Return the (X, Y) coordinate for the center point of the cell that contains the specified text.  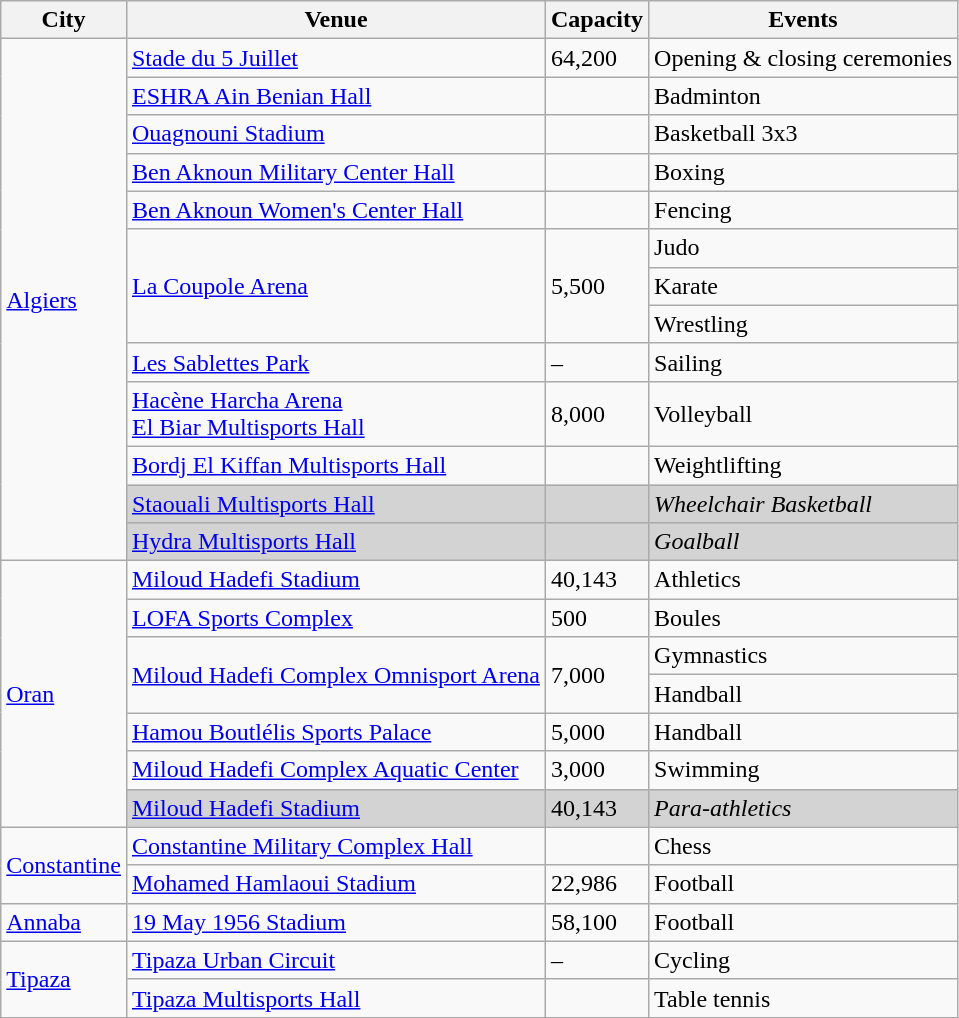
Capacity (596, 20)
Stade du 5 Juillet (336, 58)
64,200 (596, 58)
Tipaza Urban Circuit (336, 960)
58,100 (596, 922)
Events (804, 20)
22,986 (596, 884)
Algiers (64, 300)
City (64, 20)
Oran (64, 694)
Constantine Military Complex Hall (336, 846)
3,000 (596, 770)
Chess (804, 846)
Tipaza Multisports Hall (336, 998)
5,500 (596, 286)
8,000 (596, 414)
Swimming (804, 770)
Para-athletics (804, 808)
Les Sablettes Park (336, 362)
Miloud Hadefi Complex Aquatic Center (336, 770)
Bordj El Kiffan Multisports Hall (336, 465)
Annaba (64, 922)
Fencing (804, 210)
Goalball (804, 542)
Hydra Multisports Hall (336, 542)
7,000 (596, 675)
Venue (336, 20)
Ouagnouni Stadium (336, 134)
Hamou Boutlélis Sports Palace (336, 732)
Cycling (804, 960)
Boules (804, 618)
Volleyball (804, 414)
Sailing (804, 362)
Badminton (804, 96)
Wheelchair Basketball (804, 503)
LOFA Sports Complex (336, 618)
ESHRA Ain Benian Hall (336, 96)
Boxing (804, 172)
Table tennis (804, 998)
Weightlifting (804, 465)
Mohamed Hamlaoui Stadium (336, 884)
Gymnastics (804, 656)
Tipaza (64, 979)
Ben Aknoun Military Center Hall (336, 172)
Ben Aknoun Women's Center Hall (336, 210)
Wrestling (804, 324)
Miloud Hadefi Complex Omnisport Arena (336, 675)
19 May 1956 Stadium (336, 922)
La Coupole Arena (336, 286)
Judo (804, 248)
Opening & closing ceremonies (804, 58)
Staouali Multisports Hall (336, 503)
500 (596, 618)
Hacène Harcha ArenaEl Biar Multisports Hall (336, 414)
Basketball 3x3 (804, 134)
5,000 (596, 732)
Karate (804, 286)
Constantine (64, 865)
Athletics (804, 580)
